Determine the (x, y) coordinate at the center of the cell enclosing the given text.  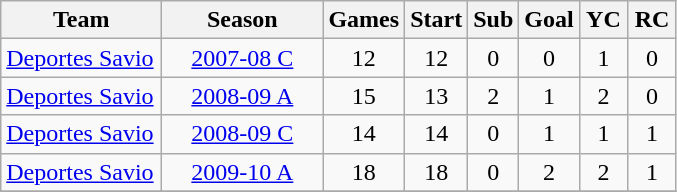
YC (604, 20)
2008-09 A (242, 96)
Sub (494, 20)
2008-09 C (242, 134)
Start (436, 20)
Games (364, 20)
Season (242, 20)
2009-10 A (242, 172)
2007-08 C (242, 58)
Team (82, 20)
RC (652, 20)
Goal (549, 20)
13 (436, 96)
15 (364, 96)
